Scan for the cell matching the given text and deliver its [x, y] coordinate at center. 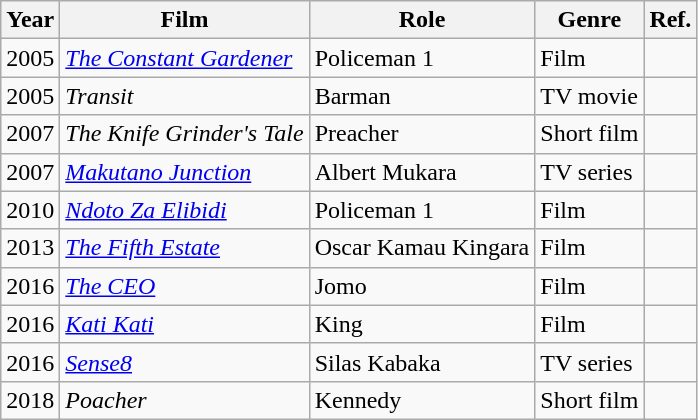
Jomo [422, 286]
2013 [30, 248]
The Constant Gardener [184, 58]
2010 [30, 210]
Ref. [670, 20]
Preacher [422, 134]
Makutano Junction [184, 172]
The CEO [184, 286]
The Knife Grinder's Tale [184, 134]
Transit [184, 96]
TV movie [590, 96]
Year [30, 20]
Oscar Kamau Kingara [422, 248]
Albert Mukara [422, 172]
King [422, 324]
2018 [30, 400]
Genre [590, 20]
Poacher [184, 400]
Kati Kati [184, 324]
Silas Kabaka [422, 362]
Ndoto Za Elibidi [184, 210]
Role [422, 20]
Sense8 [184, 362]
Kennedy [422, 400]
The Fifth Estate [184, 248]
Barman [422, 96]
